Find where the given text appears and provide that cell's center as (X, Y) coordinate. 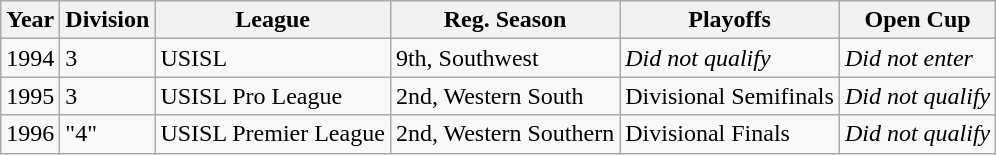
USISL (272, 58)
Playoffs (730, 20)
League (272, 20)
Divisional Finals (730, 134)
1994 (30, 58)
1996 (30, 134)
USISL Pro League (272, 96)
Open Cup (917, 20)
Year (30, 20)
"4" (108, 134)
1995 (30, 96)
Divisional Semifinals (730, 96)
Did not enter (917, 58)
2nd, Western South (504, 96)
9th, Southwest (504, 58)
2nd, Western Southern (504, 134)
Reg. Season (504, 20)
Division (108, 20)
USISL Premier League (272, 134)
